Return the (x, y) coordinate for the center point of the cell that contains the specified text.  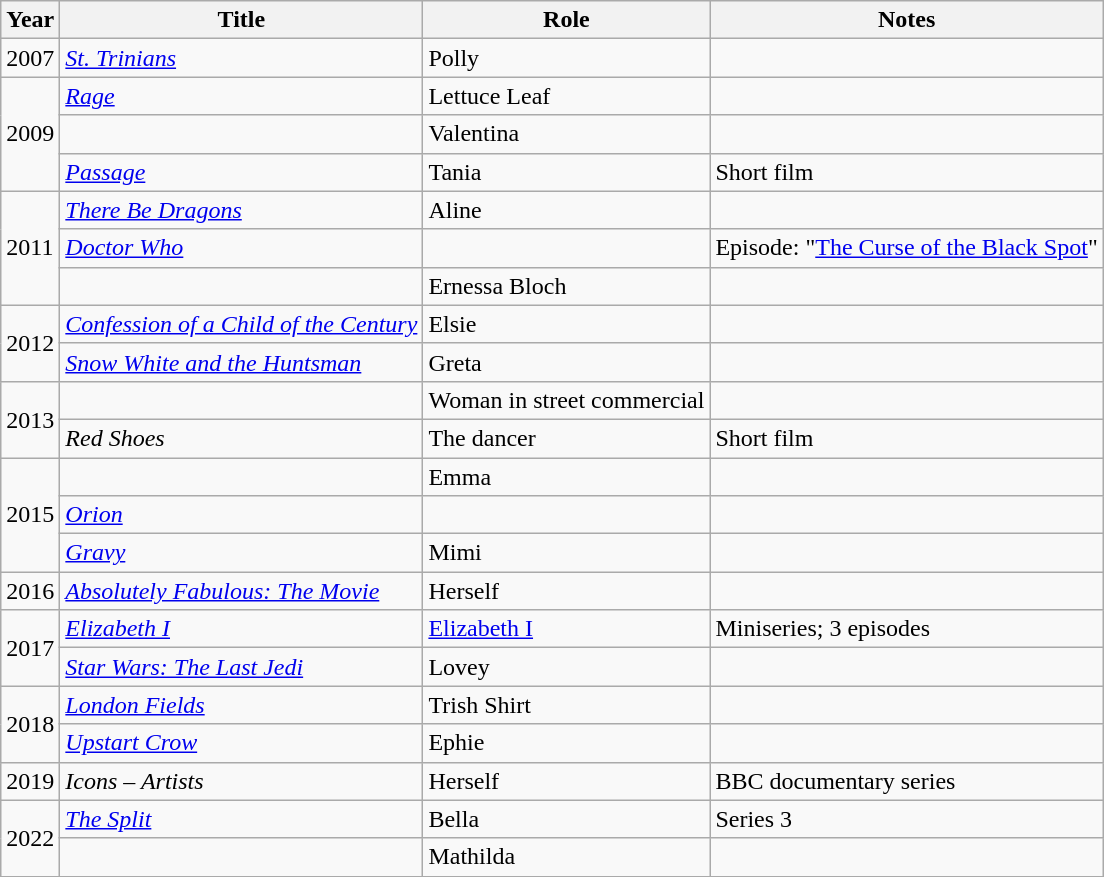
2018 (30, 724)
London Fields (242, 705)
Role (566, 20)
Notes (906, 20)
Orion (242, 515)
2017 (30, 648)
Episode: "The Curse of the Black Spot" (906, 248)
Confession of a Child of the Century (242, 324)
Star Wars: The Last Jedi (242, 667)
Ephie (566, 743)
Miniseries; 3 episodes (906, 629)
Trish Shirt (566, 705)
Title (242, 20)
Upstart Crow (242, 743)
Doctor Who (242, 248)
2016 (30, 591)
Elsie (566, 324)
Series 3 (906, 819)
Bella (566, 819)
Red Shoes (242, 438)
Tania (566, 172)
2009 (30, 134)
St. Trinians (242, 58)
2013 (30, 419)
BBC documentary series (906, 781)
The Split (242, 819)
Absolutely Fabulous: The Movie (242, 591)
Ernessa Bloch (566, 286)
Year (30, 20)
Lettuce Leaf (566, 96)
Gravy (242, 553)
Lovey (566, 667)
2012 (30, 343)
Woman in street commercial (566, 400)
2022 (30, 838)
Aline (566, 210)
Mimi (566, 553)
Emma (566, 477)
Greta (566, 362)
Polly (566, 58)
2011 (30, 248)
2019 (30, 781)
Snow White and the Huntsman (242, 362)
2007 (30, 58)
Passage (242, 172)
Mathilda (566, 857)
Icons – Artists (242, 781)
There Be Dragons (242, 210)
The dancer (566, 438)
Rage (242, 96)
2015 (30, 515)
Valentina (566, 134)
